Output the (x, y) coordinate of the center of the cell containing the given text.  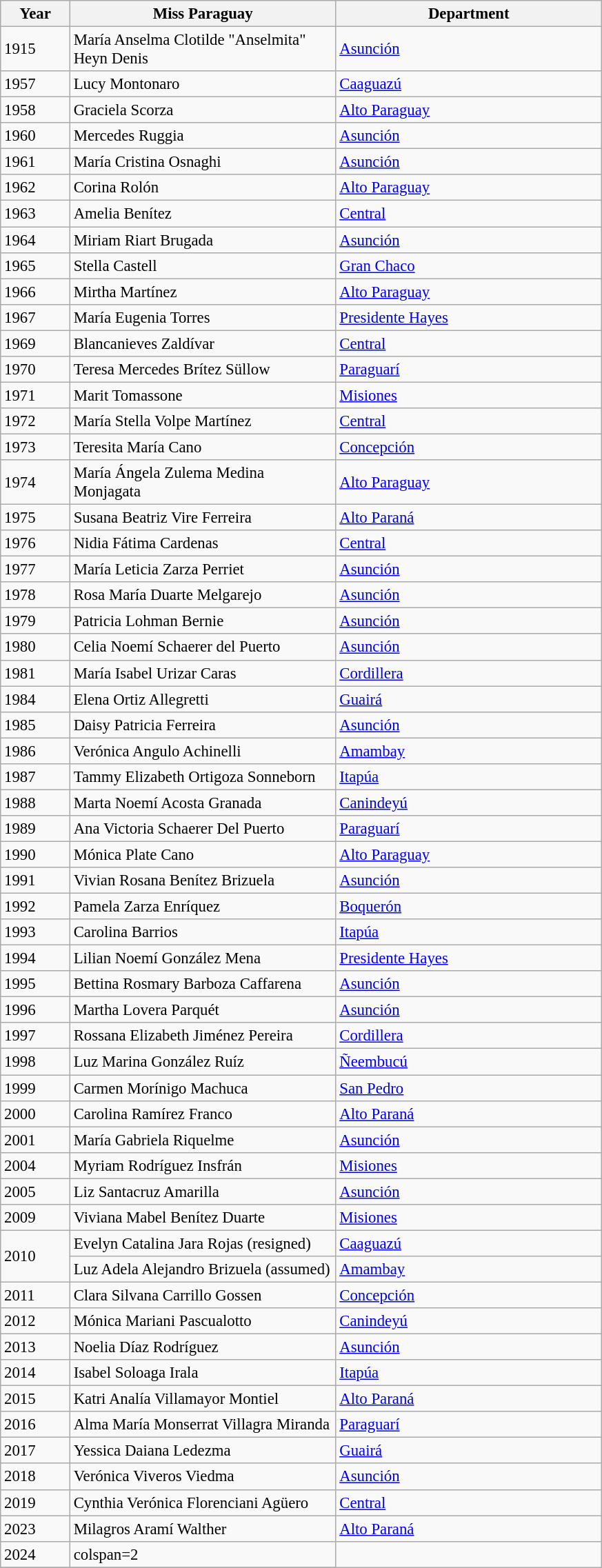
1965 (36, 265)
1993 (36, 932)
Department (469, 14)
Vivian Rosana Benítez Brizuela (203, 881)
Carolina Ramírez Franco (203, 1114)
María Eugenia Torres (203, 317)
Clara Silvana Carrillo Gossen (203, 1295)
María Stella Volpe Martínez (203, 421)
María Isabel Urizar Caras (203, 673)
Viviana Mabel Benítez Duarte (203, 1218)
Liz Santacruz Amarilla (203, 1192)
Verónica Angulo Achinelli (203, 751)
Teresa Mercedes Brítez Süllow (203, 370)
Myriam Rodríguez Insfrán (203, 1165)
Mirtha Martínez (203, 292)
María Leticia Zarza Perriet (203, 570)
2019 (36, 1502)
Carolina Barrios (203, 932)
1961 (36, 162)
1970 (36, 370)
Daisy Patricia Ferreira (203, 725)
2018 (36, 1477)
1995 (36, 984)
Martha Lovera Parquét (203, 1010)
Alma María Monserrat Villagra Miranda (203, 1425)
2011 (36, 1295)
2005 (36, 1192)
Katri Analía Villamayor Montiel (203, 1399)
Miss Paraguay (203, 14)
1977 (36, 570)
Pamela Zarza Enríquez (203, 907)
Miriam Riart Brugada (203, 240)
Ñeembucú (469, 1062)
Graciela Scorza (203, 110)
Susana Beatriz Vire Ferreira (203, 518)
1967 (36, 317)
Blancanieves Zaldívar (203, 343)
Teresita María Cano (203, 447)
1974 (36, 483)
1966 (36, 292)
Verónica Viveros Viedma (203, 1477)
Carmen Morínigo Machuca (203, 1088)
María Ángela Zulema Medina Monjagata (203, 483)
1972 (36, 421)
colspan=2 (203, 1554)
1997 (36, 1036)
Evelyn Catalina Jara Rojas (resigned) (203, 1243)
1960 (36, 136)
1964 (36, 240)
Stella Castell (203, 265)
1975 (36, 518)
Bettina Rosmary Barboza Caffarena (203, 984)
San Pedro (469, 1088)
Mónica Plate Cano (203, 854)
1980 (36, 647)
2004 (36, 1165)
1990 (36, 854)
1958 (36, 110)
Ana Victoria Schaerer Del Puerto (203, 829)
1973 (36, 447)
1998 (36, 1062)
Celia Noemí Schaerer del Puerto (203, 647)
María Anselma Clotilde "Anselmita" Heyn Denis (203, 50)
2000 (36, 1114)
1994 (36, 958)
2024 (36, 1554)
2016 (36, 1425)
Marit Tomassone (203, 395)
Isabel Soloaga Irala (203, 1373)
1979 (36, 621)
1984 (36, 699)
1989 (36, 829)
Noelia Díaz Rodríguez (203, 1347)
1999 (36, 1088)
1987 (36, 777)
2017 (36, 1451)
2010 (36, 1256)
Year (36, 14)
1971 (36, 395)
1962 (36, 188)
Lilian Noemí González Mena (203, 958)
1963 (36, 214)
1976 (36, 543)
2012 (36, 1321)
Lucy Montonaro (203, 84)
Tammy Elizabeth Ortigoza Sonneborn (203, 777)
1988 (36, 803)
Nidia Fátima Cardenas (203, 543)
Rossana Elizabeth Jiménez Pereira (203, 1036)
1969 (36, 343)
1915 (36, 50)
Patricia Lohman Bernie (203, 621)
2001 (36, 1140)
Rosa María Duarte Melgarejo (203, 595)
Milagros Aramí Walther (203, 1529)
Corina Rolón (203, 188)
1992 (36, 907)
2015 (36, 1399)
Boquerón (469, 907)
Gran Chaco (469, 265)
Amelia Benítez (203, 214)
María Cristina Osnaghi (203, 162)
1985 (36, 725)
2014 (36, 1373)
Yessica Daiana Ledezma (203, 1451)
Marta Noemí Acosta Granada (203, 803)
Mercedes Ruggia (203, 136)
2009 (36, 1218)
1996 (36, 1010)
2013 (36, 1347)
Luz Adela Alejandro Brizuela (assumed) (203, 1269)
2023 (36, 1529)
Luz Marina González Ruíz (203, 1062)
1981 (36, 673)
Mónica Mariani Pascualotto (203, 1321)
1986 (36, 751)
1978 (36, 595)
Cynthia Verónica Florenciani Agüero (203, 1502)
1957 (36, 84)
Elena Ortiz Allegretti (203, 699)
María Gabriela Riquelme (203, 1140)
1991 (36, 881)
